Capture the cell that displays the provided text and extract its [X, Y] central coordinate. 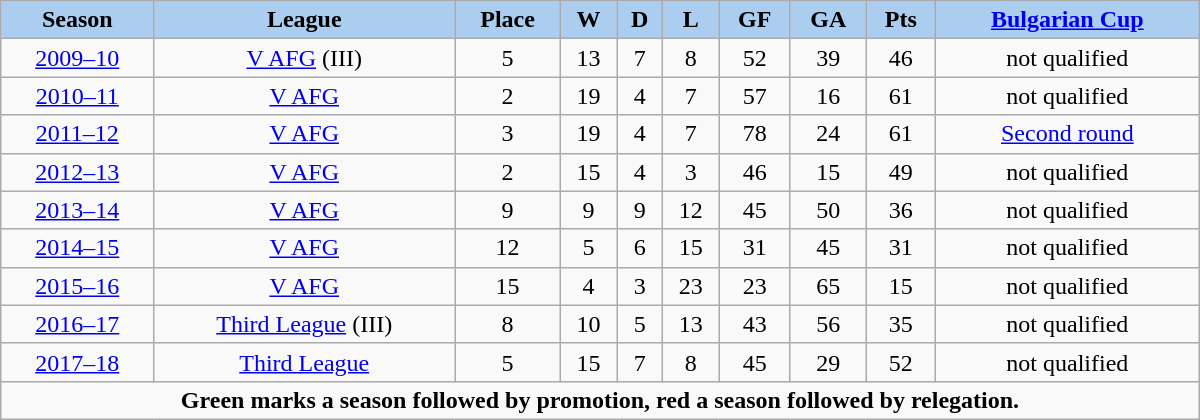
Place [508, 20]
2009–10 [78, 58]
Pts [900, 20]
65 [828, 286]
39 [828, 58]
2017–18 [78, 362]
50 [828, 210]
Green marks a season followed by promotion, red a season followed by relegation. [600, 400]
2015–16 [78, 286]
V AFG (III) [304, 58]
24 [828, 134]
10 [588, 324]
16 [828, 96]
6 [640, 248]
2011–12 [78, 134]
35 [900, 324]
Second round [1067, 134]
56 [828, 324]
78 [754, 134]
49 [900, 172]
L [691, 20]
57 [754, 96]
2013–14 [78, 210]
2014–15 [78, 248]
2012–13 [78, 172]
Third League (III) [304, 324]
League [304, 20]
Season [78, 20]
GF [754, 20]
29 [828, 362]
43 [754, 324]
2010–11 [78, 96]
2016–17 [78, 324]
GA [828, 20]
Third League [304, 362]
D [640, 20]
36 [900, 210]
W [588, 20]
Bulgarian Cup [1067, 20]
